Capture the cell that displays the provided text and extract its (X, Y) central coordinate. 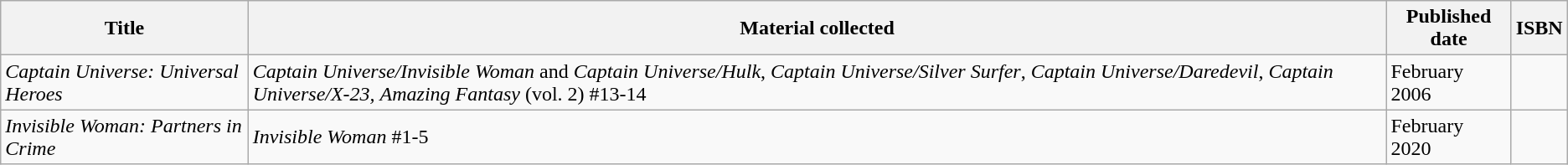
Captain Universe: Universal Heroes (124, 82)
Invisible Woman: Partners in Crime (124, 137)
Title (124, 28)
Published date (1449, 28)
February 2020 (1449, 137)
Material collected (818, 28)
February 2006 (1449, 82)
Invisible Woman #1-5 (818, 137)
ISBN (1540, 28)
